From the cell containing the given text, extract its center point as (X, Y) coordinate. 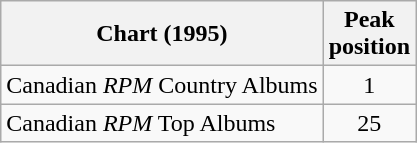
Peakposition (369, 34)
Chart (1995) (162, 34)
Canadian RPM Top Albums (162, 123)
25 (369, 123)
Canadian RPM Country Albums (162, 85)
1 (369, 85)
